Return (x, y) of the center of cell containing provided text 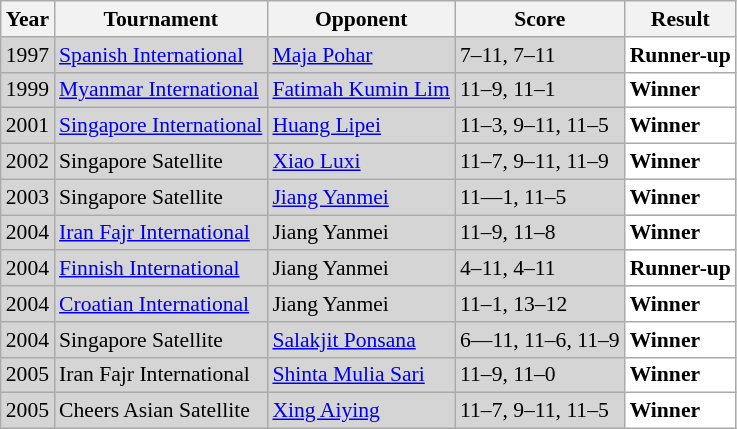
11–9, 11–0 (540, 375)
Croatian International (160, 304)
11–7, 9–11, 11–5 (540, 411)
Opponent (361, 19)
Cheers Asian Satellite (160, 411)
11–9, 11–1 (540, 90)
11–1, 13–12 (540, 304)
Spanish International (160, 55)
11—1, 11–5 (540, 197)
Score (540, 19)
Xiao Luxi (361, 162)
Huang Lipei (361, 126)
1997 (28, 55)
Shinta Mulia Sari (361, 375)
2003 (28, 197)
Maja Pohar (361, 55)
7–11, 7–11 (540, 55)
Xing Aiying (361, 411)
2001 (28, 126)
2002 (28, 162)
Salakjit Ponsana (361, 340)
11–7, 9–11, 11–9 (540, 162)
Tournament (160, 19)
Singapore International (160, 126)
11–3, 9–11, 11–5 (540, 126)
Myanmar International (160, 90)
6—11, 11–6, 11–9 (540, 340)
11–9, 11–8 (540, 233)
Finnish International (160, 269)
Result (680, 19)
4–11, 4–11 (540, 269)
1999 (28, 90)
Year (28, 19)
Fatimah Kumin Lim (361, 90)
